Locate the cell with the specified text and output its (X, Y) center coordinate. 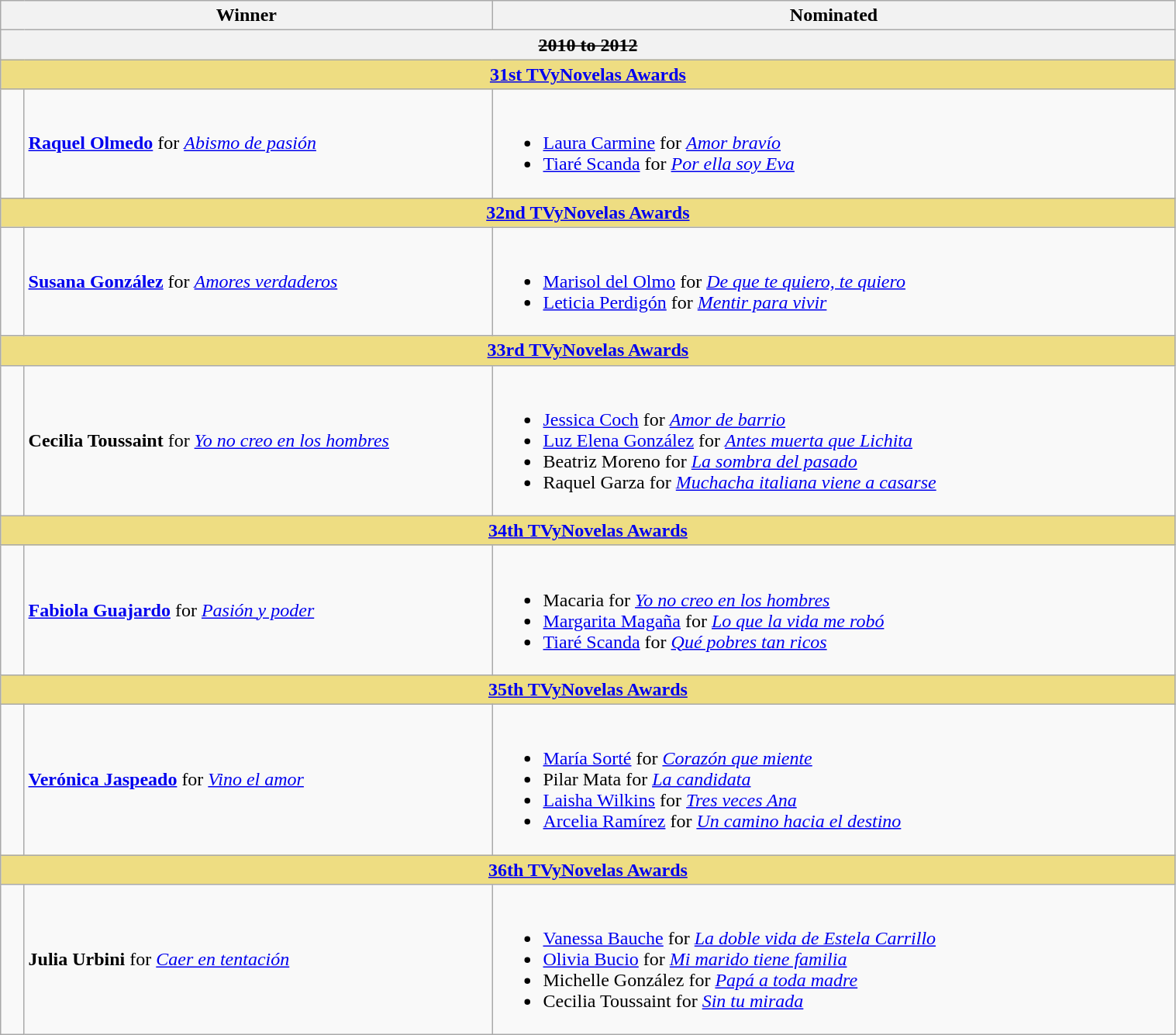
34th TVyNovelas Awards (588, 530)
María Sorté for Corazón que mientePilar Mata for La candidataLaisha Wilkins for Tres veces AnaArcelia Ramírez for Un camino hacia el destino (834, 779)
31st TVyNovelas Awards (588, 74)
Laura Carmine for Amor bravíoTiaré Scanda for Por ella soy Eva (834, 143)
Cecilia Toussaint for Yo no creo en los hombres (258, 440)
Verónica Jaspeado for Vino el amor (258, 779)
35th TVyNovelas Awards (588, 689)
Marisol del Olmo for De que te quiero, te quieroLeticia Perdigón for Mentir para vivir (834, 281)
2010 to 2012 (588, 45)
Nominated (834, 16)
32nd TVyNovelas Awards (588, 212)
Susana González for Amores verdaderos (258, 281)
33rd TVyNovelas Awards (588, 350)
Julia Urbini for Caer en tentación (258, 960)
36th TVyNovelas Awards (588, 869)
Winner (247, 16)
Fabiola Guajardo for Pasión y poder (258, 609)
Macaria for Yo no creo en los hombresMargarita Magaña for Lo que la vida me robóTiaré Scanda for Qué pobres tan ricos (834, 609)
Raquel Olmedo for Abismo de pasión (258, 143)
